Provide the (x, y) coordinate of the cell's center where the given text is located.  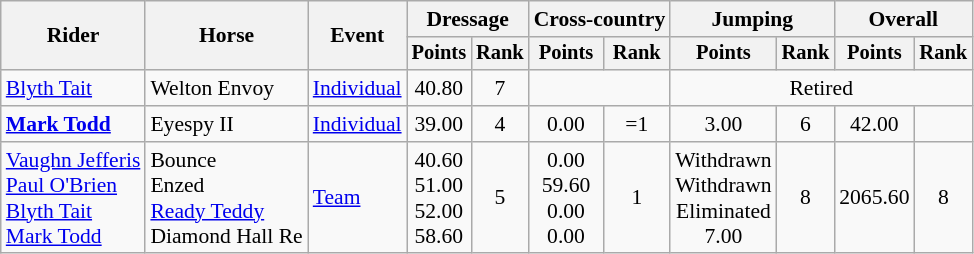
3.00 (723, 124)
6 (806, 124)
Eyespy II (226, 124)
42.00 (874, 124)
Retired (821, 88)
BounceEnzedReady TeddyDiamond Hall Re (226, 198)
Blyth Tait (74, 88)
WithdrawnWithdrawnEliminated7.00 (723, 198)
0.00 (566, 124)
39.00 (439, 124)
7 (500, 88)
1 (636, 198)
Jumping (752, 19)
40.6051.0052.0058.60 (439, 198)
2065.60 (874, 198)
Dressage (468, 19)
40.80 (439, 88)
Event (358, 36)
Cross-country (600, 19)
Mark Todd (74, 124)
Overall (903, 19)
0.0059.600.000.00 (566, 198)
4 (500, 124)
Vaughn JefferisPaul O'BrienBlyth TaitMark Todd (74, 198)
=1 (636, 124)
Welton Envoy (226, 88)
Team (358, 198)
Rider (74, 36)
Horse (226, 36)
5 (500, 198)
